From the cell containing the given text, extract its center point as (x, y) coordinate. 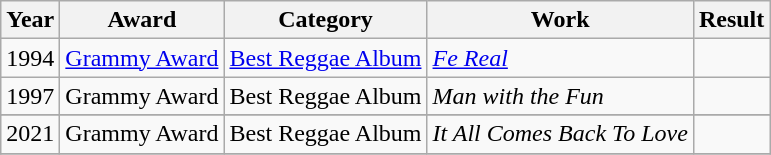
2021 (30, 134)
Work (560, 20)
Year (30, 20)
It All Comes Back To Love (560, 134)
Fe Real (560, 58)
Man with the Fun (560, 96)
1994 (30, 58)
Award (142, 20)
Category (326, 20)
1997 (30, 96)
Result (731, 20)
